Return the [X, Y] coordinate for the center point of the cell that contains the specified text.  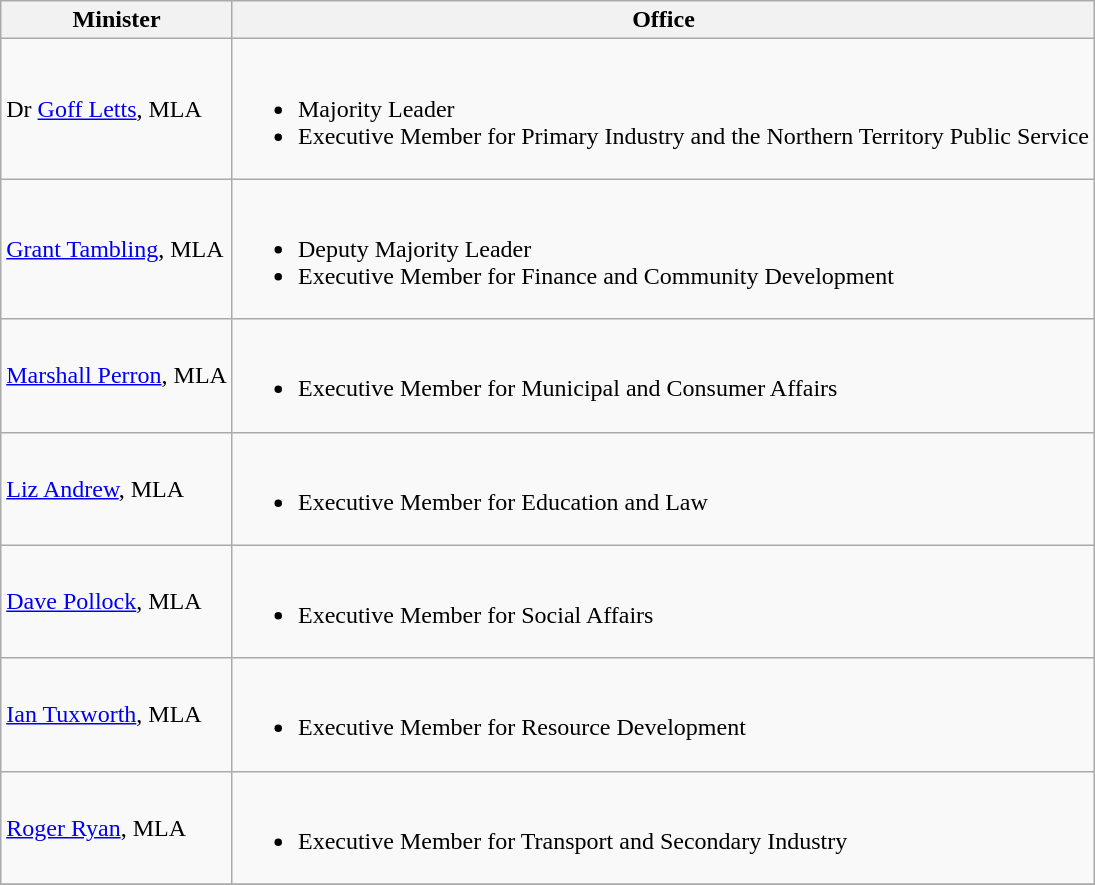
Minister [117, 20]
Dave Pollock, MLA [117, 602]
Roger Ryan, MLA [117, 828]
Deputy Majority LeaderExecutive Member for Finance and Community Development [663, 249]
Executive Member for Education and Law [663, 488]
Executive Member for Resource Development [663, 714]
Liz Andrew, MLA [117, 488]
Dr Goff Letts, MLA [117, 109]
Marshall Perron, MLA [117, 376]
Majority LeaderExecutive Member for Primary Industry and the Northern Territory Public Service [663, 109]
Ian Tuxworth, MLA [117, 714]
Executive Member for Social Affairs [663, 602]
Executive Member for Municipal and Consumer Affairs [663, 376]
Grant Tambling, MLA [117, 249]
Executive Member for Transport and Secondary Industry [663, 828]
Office [663, 20]
